From the cell containing the given text, extract its center point as (x, y) coordinate. 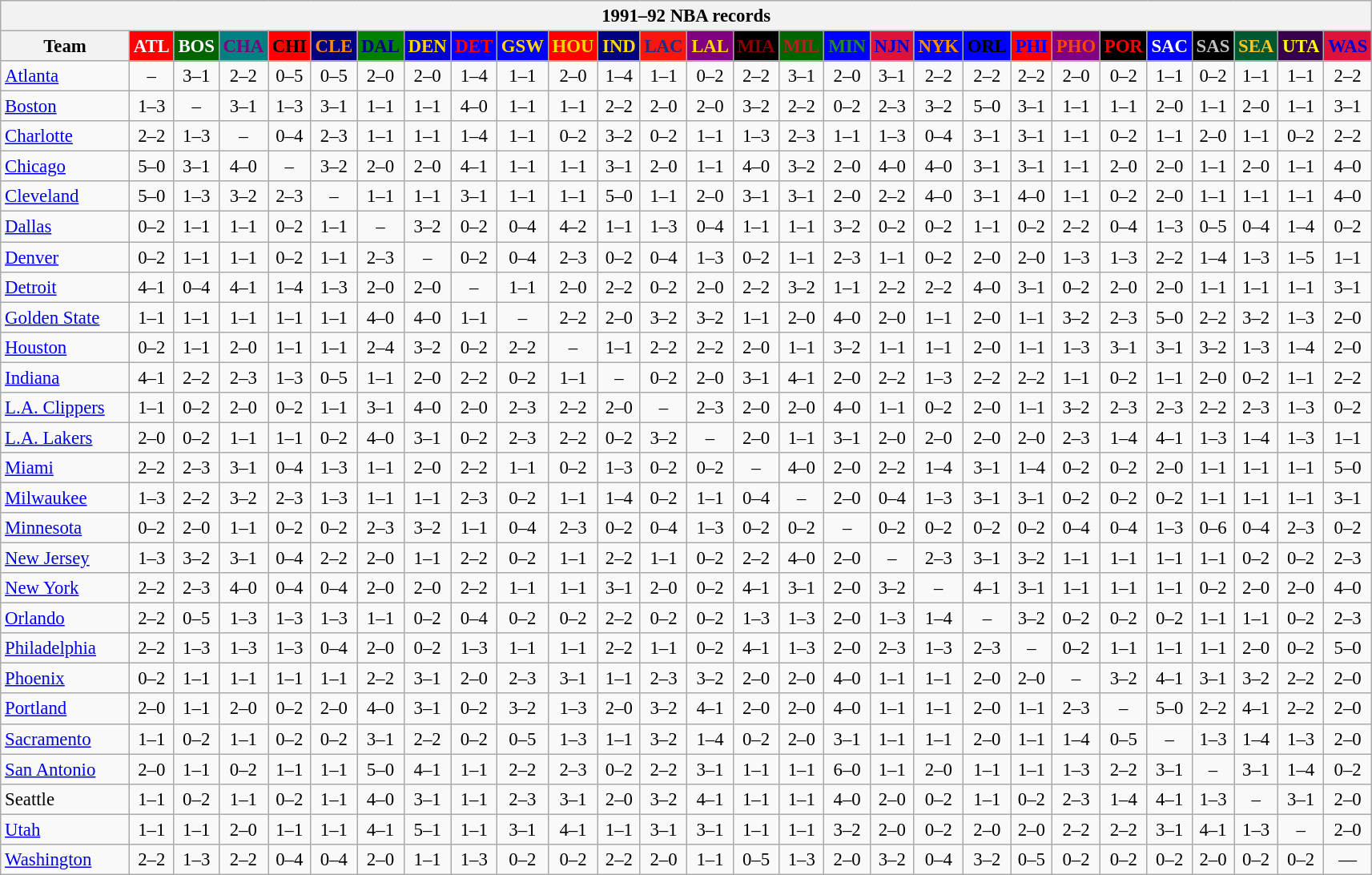
DAL (381, 46)
L.A. Clippers (66, 408)
Dallas (66, 227)
Charlotte (66, 136)
New Jersey (66, 558)
DET (474, 46)
Orlando (66, 619)
CHI (289, 46)
Indiana (66, 377)
Atlanta (66, 76)
NYK (939, 46)
Portland (66, 709)
BOS (196, 46)
4–2 (573, 227)
— (1348, 860)
1–5 (1301, 257)
Washington (66, 860)
Minnesota (66, 528)
Philadelphia (66, 648)
Golden State (66, 317)
New York (66, 588)
Seattle (66, 799)
IND (619, 46)
Denver (66, 257)
MIN (847, 46)
Sacramento (66, 739)
Milwaukee (66, 498)
Miami (66, 468)
HOU (573, 46)
PHI (1032, 46)
ATL (151, 46)
PHO (1076, 46)
2–4 (381, 347)
WAS (1348, 46)
Team (66, 46)
SAC (1169, 46)
L.A. Lakers (66, 437)
CLE (333, 46)
POR (1123, 46)
MIL (802, 46)
LAL (710, 46)
DEN (428, 46)
San Antonio (66, 769)
0–6 (1213, 528)
Houston (66, 347)
LAC (663, 46)
Utah (66, 829)
ORL (987, 46)
NJN (892, 46)
CHA (243, 46)
GSW (522, 46)
6–0 (847, 769)
SEA (1256, 46)
SAS (1213, 46)
MIA (756, 46)
1991–92 NBA records (686, 16)
Boston (66, 107)
Detroit (66, 287)
5–1 (428, 829)
Phoenix (66, 679)
Chicago (66, 167)
UTA (1301, 46)
Cleveland (66, 196)
